For the text-containing cell, return its midpoint in (X, Y) coordinate format. 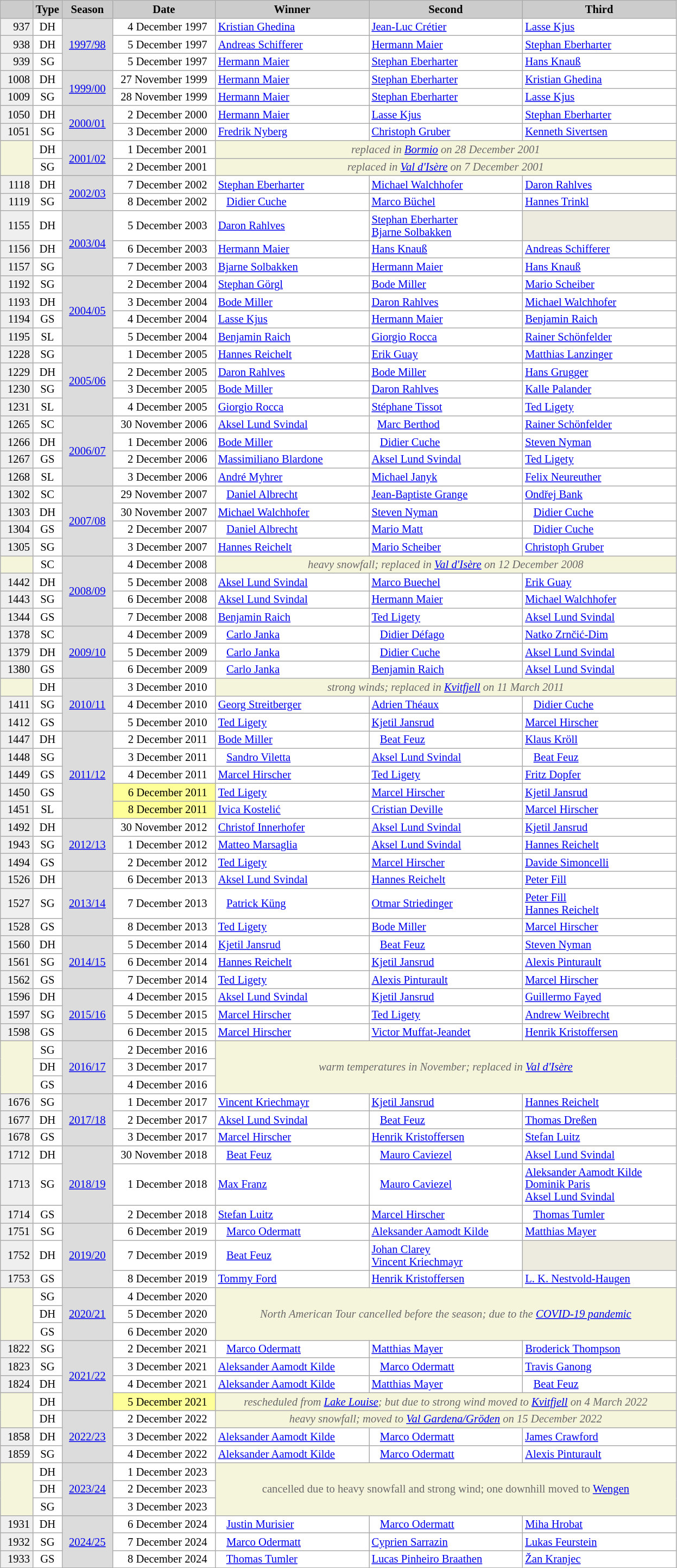
1157 (16, 266)
Victor Muffat-Jeandet (446, 1032)
2010/11 (87, 704)
heavy snowfall; moved to Val Gardena/Gröden on 15 December 2022 (446, 1419)
938 (16, 44)
1155 (16, 226)
2022/23 (87, 1436)
5 December 2010 (164, 722)
Žan Kranjec (599, 1559)
3 December 2000 (164, 131)
1344 (16, 617)
7 December 2013 (164, 904)
1932 (16, 1541)
3 December 2005 (164, 389)
1230 (16, 389)
1231 (16, 406)
1265 (16, 424)
1 December 2017 (164, 1102)
replaced in Bormio on 28 December 2001 (446, 149)
Kenneth Sivertsen (599, 131)
1752 (16, 1256)
Type (48, 9)
Marco Buechel (446, 582)
Season (87, 9)
1943 (16, 845)
3 December 2004 (164, 301)
1859 (16, 1454)
2013/14 (87, 903)
1676 (16, 1102)
1451 (16, 809)
1448 (16, 757)
Cristian Deville (446, 809)
7 December 2002 (164, 184)
Justin Murisier (292, 1524)
Fritz Dopfer (599, 774)
5 December 2004 (164, 337)
2 December 2018 (164, 1214)
1678 (16, 1137)
heavy snowfall; replaced in Val d'Isère on 12 December 2008 (446, 564)
3 December 2011 (164, 757)
1528 (16, 927)
1 December 2001 (164, 149)
7 December 2019 (164, 1256)
1562 (16, 979)
1999/00 (87, 88)
1411 (16, 704)
2 December 2017 (164, 1119)
5 December 2008 (164, 582)
Cyprien Sarrazin (446, 1541)
2 December 2006 (164, 459)
Sandro Viletta (292, 757)
1229 (16, 371)
1447 (16, 739)
Peter Fill (599, 879)
Bjarne Solbakken (292, 266)
2004/05 (87, 311)
Fredrik Nyberg (292, 131)
1596 (16, 997)
2 December 2000 (164, 114)
Johan Clarey Vincent Kriechmayr (446, 1256)
Jean-Baptiste Grange (446, 494)
Marc Berthod (446, 424)
5 December 2015 (164, 1015)
3 December 2006 (164, 477)
1302 (16, 494)
Massimiliano Blardone (292, 459)
8 December 2013 (164, 927)
Stephan Eberharter Bjarne Solbakken (446, 226)
2 December 2021 (164, 1349)
1194 (16, 319)
8 December 2019 (164, 1279)
1305 (16, 546)
6 December 2009 (164, 669)
1450 (16, 792)
1192 (16, 284)
1561 (16, 962)
1597 (16, 1015)
4 December 2021 (164, 1384)
Christof Innerhofer (292, 827)
7 December 2014 (164, 979)
1119 (16, 201)
1714 (16, 1214)
1008 (16, 79)
1412 (16, 722)
1713 (16, 1184)
2007/08 (87, 520)
1560 (16, 944)
30 November 2018 (164, 1155)
rescheduled from Lake Louise; but due to strong wind moved to Kvitfjell on 4 March 2022 (446, 1401)
Marco Büchel (446, 201)
Miha Hrobat (599, 1524)
6 December 2003 (164, 249)
7 December 2008 (164, 617)
1304 (16, 529)
2021/22 (87, 1375)
2 December 2005 (164, 371)
2 December 2001 (164, 167)
Michael Janyk (446, 477)
1931 (16, 1524)
North American Tour cancelled before the season; due to the COVID-19 pandemic (446, 1313)
7 December 2024 (164, 1541)
2024/25 (87, 1541)
1449 (16, 774)
30 November 2006 (164, 424)
Lukas Feurstein (599, 1541)
Andrew Weibrecht (599, 1015)
Mario Matt (446, 529)
1751 (16, 1231)
Second (446, 9)
1268 (16, 477)
Thomas Dreßen (599, 1119)
4 December 2009 (164, 634)
1 December 2006 (164, 442)
1598 (16, 1032)
1858 (16, 1436)
5 December 2009 (164, 652)
4 December 2022 (164, 1454)
6 December 2019 (164, 1231)
2003/04 (87, 243)
1051 (16, 131)
2008/09 (87, 591)
Broderick Thompson (599, 1349)
3 December 2022 (164, 1436)
2015/16 (87, 1015)
Davide Simoncelli (599, 862)
4 December 2005 (164, 406)
Kalle Palander (599, 389)
2000/01 (87, 123)
2 December 2011 (164, 739)
Matthias Lanzinger (599, 354)
2011/12 (87, 774)
1526 (16, 879)
Matteo Marsaglia (292, 845)
2009/10 (87, 652)
Klaus Kröll (599, 739)
replaced in Val d'Isère on 7 December 2001 (446, 167)
warm temperatures in November; replaced in Val d'Isère (446, 1067)
Hannes Trinkl (599, 201)
2016/17 (87, 1067)
Didier Défago (446, 634)
6 December 2020 (164, 1331)
937 (16, 27)
2005/06 (87, 380)
1009 (16, 97)
2012/13 (87, 844)
1753 (16, 1279)
29 November 2007 (164, 494)
5 December 2014 (164, 944)
Adrien Théaux (446, 704)
L. K. Nestvold-Haugen (599, 1279)
6 December 2024 (164, 1524)
5 December 2021 (164, 1401)
James Crawford (599, 1436)
1 December 2005 (164, 354)
1933 (16, 1559)
1442 (16, 582)
2 December 2012 (164, 862)
1443 (16, 599)
4 December 2010 (164, 704)
1267 (16, 459)
4 December 2008 (164, 564)
3 December 2010 (164, 687)
1824 (16, 1384)
6 December 2013 (164, 879)
4 December 1997 (164, 27)
Ivica Kostelić (292, 809)
Stephan Görgl (292, 284)
Otmar Striedinger (446, 904)
1 December 2023 (164, 1471)
1677 (16, 1119)
2 December 2023 (164, 1489)
1712 (16, 1155)
8 December 2024 (164, 1559)
2002/03 (87, 193)
1997/98 (87, 45)
1527 (16, 904)
2020/21 (87, 1313)
2001/02 (87, 158)
Guillermo Fayed (599, 997)
6 December 2011 (164, 792)
Patrick Küng (292, 904)
Travis Ganong (599, 1367)
1822 (16, 1349)
1118 (16, 184)
8 December 2011 (164, 809)
5 December 2020 (164, 1314)
3 December 2021 (164, 1367)
4 December 2020 (164, 1296)
1 December 2012 (164, 845)
30 November 2007 (164, 512)
Date (164, 9)
cancelled due to heavy snowfall and strong wind; one downhill moved to Wengen (446, 1489)
1492 (16, 827)
Felix Neureuther (599, 477)
2019/20 (87, 1255)
2018/19 (87, 1185)
1156 (16, 249)
2 December 2022 (164, 1419)
1823 (16, 1367)
André Myhrer (292, 477)
28 November 1999 (164, 97)
1050 (16, 114)
3 December 2007 (164, 546)
7 December 2003 (164, 266)
1195 (16, 337)
2 December 2004 (164, 284)
Peter Fill Hannes Reichelt (599, 904)
6 December 2008 (164, 599)
939 (16, 61)
6 December 2015 (164, 1032)
Third (599, 9)
6 December 2014 (164, 962)
1228 (16, 354)
2014/15 (87, 961)
Natko Zrnčić-Dim (599, 634)
Aleksander Aamodt Kilde Dominik Paris Aksel Lund Svindal (599, 1184)
1379 (16, 652)
Hans Grugger (599, 371)
Max Franz (292, 1184)
1193 (16, 301)
5 December 2003 (164, 226)
1378 (16, 634)
3 December 2023 (164, 1507)
2 December 2007 (164, 529)
1494 (16, 862)
strong winds; replaced in Kvitfjell on 11 March 2011 (446, 687)
4 December 2015 (164, 997)
Jean-Luc Crétier (446, 27)
1266 (16, 442)
4 December 2016 (164, 1084)
Georg Streitberger (292, 704)
Stéphane Tissot (446, 406)
4 December 2004 (164, 319)
2006/07 (87, 451)
1303 (16, 512)
Vincent Kriechmayr (292, 1102)
30 November 2012 (164, 827)
2023/24 (87, 1489)
1380 (16, 669)
2017/18 (87, 1120)
2 December 2016 (164, 1049)
4 December 2011 (164, 774)
8 December 2002 (164, 201)
1 December 2018 (164, 1184)
27 November 1999 (164, 79)
Lucas Pinheiro Braathen (446, 1559)
Tommy Ford (292, 1279)
Winner (292, 9)
Ondřej Bank (599, 494)
